Pinpoint the cell where the given text exists, returning its [x, y] midpoint coordinate. 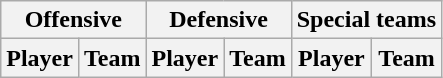
Offensive [74, 20]
Special teams [366, 20]
Defensive [218, 20]
